Detect which cell encompasses the target text, then output its [X, Y] center coordinate. 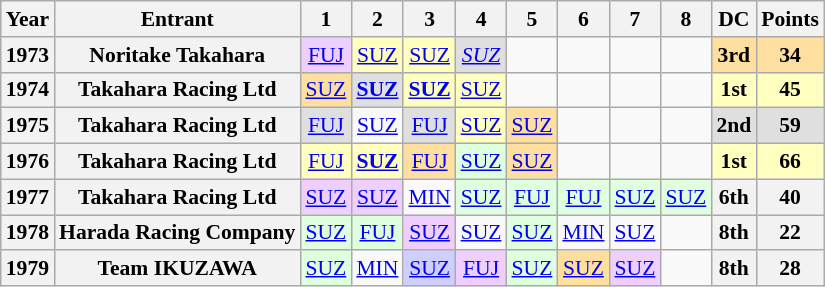
1978 [28, 233]
1974 [28, 90]
59 [790, 126]
28 [790, 269]
1973 [28, 55]
3rd [734, 55]
1977 [28, 197]
1979 [28, 269]
Entrant [177, 19]
6 [583, 19]
2 [377, 19]
66 [790, 162]
8 [686, 19]
45 [790, 90]
6th [734, 197]
Year [28, 19]
Noritake Takahara [177, 55]
40 [790, 197]
Team IKUZAWA [177, 269]
5 [532, 19]
34 [790, 55]
DC [734, 19]
1976 [28, 162]
1975 [28, 126]
Points [790, 19]
22 [790, 233]
3 [429, 19]
7 [636, 19]
2nd [734, 126]
1 [326, 19]
Harada Racing Company [177, 233]
4 [482, 19]
